Find where the given text appears and provide that cell's center as (X, Y) coordinate. 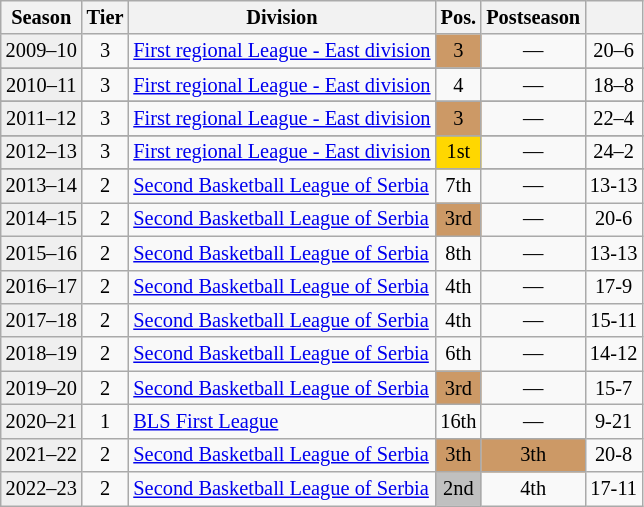
20-6 (614, 219)
18–8 (614, 85)
2009–10 (42, 51)
Division (282, 17)
15-7 (614, 388)
2022–23 (42, 489)
17-11 (614, 489)
22–4 (614, 118)
2019–20 (42, 388)
BLS First League (282, 421)
2017–18 (42, 320)
6th (458, 354)
Postseason (533, 17)
Pos. (458, 17)
Tier (106, 17)
2016–17 (42, 287)
4 (458, 85)
2012–13 (42, 152)
2018–19 (42, 354)
20-8 (614, 455)
2010–11 (42, 85)
2020–21 (42, 421)
7th (458, 186)
2015–16 (42, 253)
17-9 (614, 287)
2013–14 (42, 186)
1st (458, 152)
2021–22 (42, 455)
24–2 (614, 152)
2014–15 (42, 219)
15-11 (614, 320)
20–6 (614, 51)
1 (106, 421)
Season (42, 17)
16th (458, 421)
14-12 (614, 354)
8th (458, 253)
2nd (458, 489)
9-21 (614, 421)
2011–12 (42, 118)
